For the text-containing cell, return its midpoint in [X, Y] coordinate format. 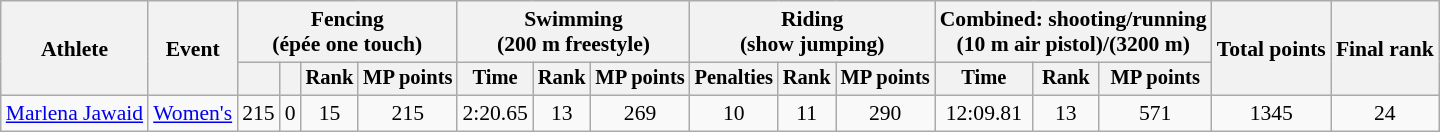
1345 [1272, 114]
10 [734, 114]
Fencing(épée one touch) [347, 32]
290 [886, 114]
Event [192, 48]
Final rank [1385, 48]
Total points [1272, 48]
Women's [192, 114]
Riding(show jumping) [812, 32]
11 [807, 114]
Marlena Jawaid [74, 114]
12:09.81 [984, 114]
571 [1156, 114]
269 [640, 114]
Penalties [734, 79]
24 [1385, 114]
0 [290, 114]
2:20.65 [494, 114]
Athlete [74, 48]
15 [330, 114]
Swimming(200 m freestyle) [573, 32]
Combined: shooting/running(10 m air pistol)/(3200 m) [1074, 32]
